Capture the cell that displays the provided text and extract its [x, y] central coordinate. 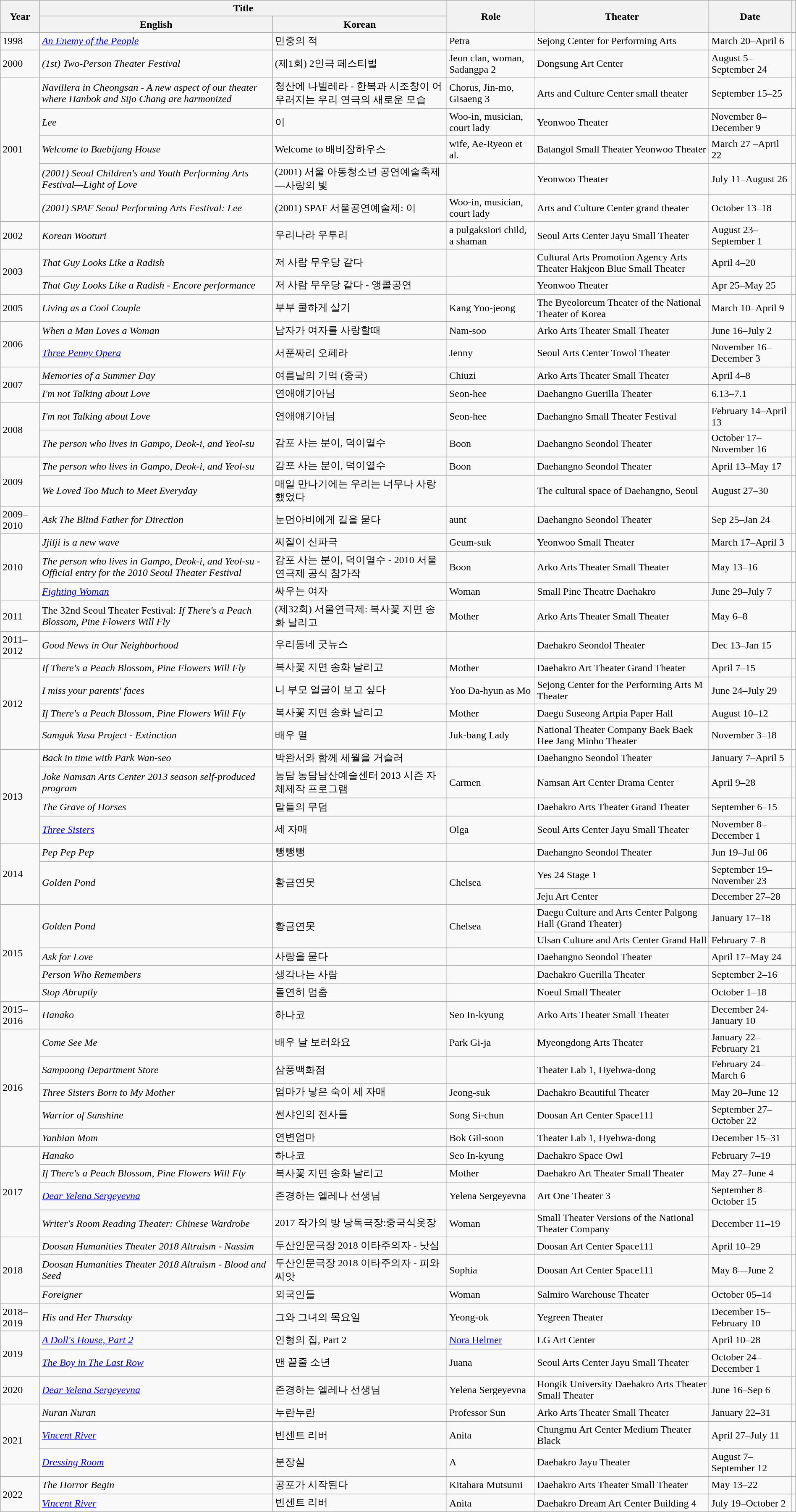
I miss your parents' faces [156, 690]
Role [490, 16]
2010 [20, 567]
2006 [20, 344]
August 23–September 1 [750, 235]
June 24–July 29 [750, 690]
저 사람 무우당 같다 - 앵콜공연 [359, 286]
공포가 시작된다 [359, 1485]
wife, Ae-Ryeon et al. [490, 150]
Small Theater Versions of the National Theater Company [622, 1223]
Juk-bang Lady [490, 736]
2008 [20, 430]
Arts and Culture Center small theater [622, 93]
An Enemy of the People [156, 41]
Dongsung Art Center [622, 64]
The Byeoloreum Theater of the National Theater of Korea [622, 307]
December 27–28 [750, 897]
Daegu Suseong Artpia Paper Hall [622, 713]
싸우는 여자 [359, 591]
Song Si-chun [490, 1115]
2021 [20, 1440]
Navillera in Cheongsan - A new aspect of our theater where Hanbok and Sijo Chang are harmonized [156, 93]
Back in time with Park Wan-seo [156, 759]
September 6–15 [750, 807]
Korean [359, 24]
His and Her Thursday [156, 1317]
세 자매 [359, 830]
Date [750, 16]
Dressing Room [156, 1462]
Park Gi-ja [490, 1042]
2001 [20, 150]
March 17–April 3 [750, 543]
June 16–Sep 6 [750, 1390]
February 24–March 6 [750, 1070]
April 17–May 24 [750, 957]
2003 [20, 272]
2007 [20, 385]
Memories of a Summer Day [156, 375]
이 [359, 123]
Daegu Culture and Arts Center Palgong Hall (Grand Theater) [622, 918]
Olga [490, 830]
Daehakro Space Owl [622, 1156]
인형의 집, Part 2 [359, 1340]
October 05–14 [750, 1295]
Chiuzi [490, 375]
Title [243, 8]
Jun 19–Jul 06 [750, 853]
November 16–December 3 [750, 353]
May 20–June 12 [750, 1093]
2017 작가의 방 낭독극장:중국식옷장 [359, 1223]
October 1–18 [750, 993]
Jeon clan, woman, Sadangpa 2 [490, 64]
2019 [20, 1354]
(2001) SPAF 서울공연예술제: 이 [359, 208]
Samguk Yusa Project - Extinction [156, 736]
연변엄마 [359, 1137]
April 9–28 [750, 782]
Joke Namsan Arts Center 2013 season self-produced program [156, 782]
The Horror Begin [156, 1485]
April 13–May 17 [750, 466]
Three Sisters Born to My Mother [156, 1093]
August 10–12 [750, 713]
2012 [20, 704]
November 3–18 [750, 736]
The 32nd Seoul Theater Festival: If There's a Peach Blossom, Pine Flowers Will Fly [156, 616]
저 사람 무우당 같다 [359, 263]
Seoul Arts Center Towol Theater [622, 353]
배우 멸 [359, 736]
August 27–30 [750, 491]
December 15–February 10 [750, 1317]
Year [20, 16]
March 10–April 9 [750, 307]
뺑뺑뺑 [359, 853]
Ask The Blind Father for Direction [156, 520]
2022 [20, 1494]
August 5–September 24 [750, 64]
Pep Pep Pep [156, 853]
(2001) SPAF Seoul Performing Arts Festival: Lee [156, 208]
니 부모 얼굴이 보고 싶다 [359, 690]
Three Penny Opera [156, 353]
2020 [20, 1390]
돌연히 멈춤 [359, 993]
The Grave of Horses [156, 807]
Kitahara Mutsumi [490, 1485]
Daehakro Jayu Theater [622, 1462]
눈먼아비에게 길을 묻다 [359, 520]
August 7–September 12 [750, 1462]
Welcome to Baebijang House [156, 150]
Yeong-ok [490, 1317]
Arts and Culture Center grand theater [622, 208]
The cultural space of Daehangno, Seoul [622, 491]
Nuran Nuran [156, 1413]
Living as a Cool Couple [156, 307]
Dec 13–Jan 15 [750, 645]
Nora Helmer [490, 1340]
May 27–June 4 [750, 1173]
매일 만나기에는 우리는 너무나 사랑했었다 [359, 491]
Daehakro Dream Art Center Building 4 [622, 1503]
A [490, 1462]
엄마가 낳은 숙이 세 자매 [359, 1093]
박완서와 함께 세월을 거슬러 [359, 759]
April 4–20 [750, 263]
September 27–October 22 [750, 1115]
여름날의 기억 (중국) [359, 375]
March 27 –April 22 [750, 150]
2011 [20, 616]
May 13–16 [750, 567]
Person Who Remembers [156, 974]
Korean Wooturi [156, 235]
a pulgaksiori child, a shaman [490, 235]
(2001) 서울 아동청소년 공연예술축제—사랑의 빛 [359, 179]
Foreigner [156, 1295]
Professor Sun [490, 1413]
Daehakro Seondol Theater [622, 645]
Ask for Love [156, 957]
June 29–July 7 [750, 591]
September 2–16 [750, 974]
생각나는 사람 [359, 974]
April 10–28 [750, 1340]
맨 끝줄 소년 [359, 1362]
2011–2012 [20, 645]
2018 [20, 1270]
(2001) Seoul Children's and Youth Performing Arts Festival—Light of Love [156, 179]
February 7–19 [750, 1156]
Jenny [490, 353]
April 27–July 11 [750, 1436]
Apr 25–May 25 [750, 286]
분장실 [359, 1462]
서푼짜리 오페라 [359, 353]
January 22–February 21 [750, 1042]
농담 농담남산예술센터 2013 시즌 자체제작 프로그램 [359, 782]
February 14–April 13 [750, 416]
2016 [20, 1088]
September 19–November 23 [750, 874]
The Boy in The Last Row [156, 1362]
September 8–October 15 [750, 1196]
May 13–22 [750, 1485]
Lee [156, 123]
Sampoong Department Store [156, 1070]
2002 [20, 235]
Welcome to 배비장하우스 [359, 150]
Warrior of Sunshine [156, 1115]
April 7–15 [750, 668]
Daehakro Arts Theater Small Theater [622, 1485]
November 8–December 1 [750, 830]
그와 그녀의 목요일 [359, 1317]
Jeju Art Center [622, 897]
Geum-suk [490, 543]
Sejong Center for Performing Arts [622, 41]
Sep 25–Jan 24 [750, 520]
English [156, 24]
aunt [490, 520]
두산인문극장 2018 이타주의자 - 낫심 [359, 1246]
2013 [20, 796]
May 8—June 2 [750, 1270]
Good News in Our Neighborhood [156, 645]
Sophia [490, 1270]
January 7–April 5 [750, 759]
September 15–25 [750, 93]
청산에 나빌레라 - 한복과 시조창이 어우러지는 우리 연극의 새로운 모습 [359, 93]
Daehakro Art Theater Grand Theater [622, 668]
A Doll's House, Part 2 [156, 1340]
(제32회) 서울연극제: 복사꽃 지면 송화 날리고 [359, 616]
Juana [490, 1362]
Come See Me [156, 1042]
Yegreen Theater [622, 1317]
2015–2016 [20, 1015]
Hongik University Daehakro Arts Theater Small Theater [622, 1390]
December 15–31 [750, 1137]
사랑을 묻다 [359, 957]
2018–2019 [20, 1317]
May 6–8 [750, 616]
2005 [20, 307]
Doosan Humanities Theater 2018 Altruism - Nassim [156, 1246]
Yes 24 Stage 1 [622, 874]
July 19–October 2 [750, 1503]
우리나라 우투리 [359, 235]
(1st) Two-Person Theater Festival [156, 64]
2015 [20, 953]
Yoo Da-hyun as Mo [490, 690]
Daehakro Arts Theater Grand Theater [622, 807]
June 16–July 2 [750, 331]
Theater [622, 16]
April 4–8 [750, 375]
(제1회) 2인극 페스티벌 [359, 64]
남자가 여자를 사랑할때 [359, 331]
Daehakro Beautiful Theater [622, 1093]
감포 사는 분이, 덕이열수 - 2010 서울연극제 공식 참가작 [359, 567]
2009 [20, 481]
Carmen [490, 782]
January 17–18 [750, 918]
Daehangno Small Theater Festival [622, 416]
When a Man Loves a Woman [156, 331]
January 22–31 [750, 1413]
Writer's Room Reading Theater: Chinese Wardrobe [156, 1223]
Daehakro Art Theater Small Theater [622, 1173]
민중의 적 [359, 41]
Bok Gil-soon [490, 1137]
Salmiro Warehouse Theater [622, 1295]
배우 날 보러와요 [359, 1042]
말들의 무덤 [359, 807]
Three Sisters [156, 830]
Stop Abruptly [156, 993]
Kang Yoo-jeong [490, 307]
Ulsan Culture and Arts Center Grand Hall [622, 940]
Jjilji is a new wave [156, 543]
2009–2010 [20, 520]
2014 [20, 874]
October 17–November 16 [750, 444]
February 7–8 [750, 940]
Fighting Woman [156, 591]
Daehangno Guerilla Theater [622, 394]
Yeonwoo Small Theater [622, 543]
December 24-January 10 [750, 1015]
Art One Theater 3 [622, 1196]
Jeong-suk [490, 1093]
2000 [20, 64]
July 11–August 26 [750, 179]
부부 쿨하게 살기 [359, 307]
March 20–April 6 [750, 41]
Chorus, Jin-mo, Gisaeng 3 [490, 93]
National Theater Company Baek Baek Hee Jang Minho Theater [622, 736]
찌질이 신파극 [359, 543]
Doosan Humanities Theater 2018 Altruism - Blood and Seed [156, 1270]
October 13–18 [750, 208]
Myeongdong Arts Theater [622, 1042]
October 24–December 1 [750, 1362]
The person who lives in Gampo, Deok-i, and Yeol-su - Official entry for the 2010 Seoul Theater Festival [156, 567]
삼풍백화점 [359, 1070]
December 11–19 [750, 1223]
November 8–December 9 [750, 123]
6.13–7.1 [750, 394]
Yanbian Mom [156, 1137]
Chungmu Art Center Medium Theater Black [622, 1436]
Cultural Arts Promotion Agency Arts Theater Hakjeon Blue Small Theater [622, 263]
Daehakro Guerilla Theater [622, 974]
Nam-soo [490, 331]
Petra [490, 41]
Noeul Small Theater [622, 993]
That Guy Looks Like a Radish [156, 263]
우리동네 굿뉴스 [359, 645]
That Guy Looks Like a Radish - Encore performance [156, 286]
Small Pine Theatre Daehakro [622, 591]
썬샤인의 전사들 [359, 1115]
Namsan Art Center Drama Center [622, 782]
Batangol Small Theater Yeonwoo Theater [622, 150]
LG Art Center [622, 1340]
외국인들 [359, 1295]
Sejong Center for the Performing Arts M Theater [622, 690]
We Loved Too Much to Meet Everyday [156, 491]
2017 [20, 1192]
1998 [20, 41]
April 10–29 [750, 1246]
누란누란 [359, 1413]
두산인문극장 2018 이타주의자 - 피와 씨앗 [359, 1270]
